Scan for the cell matching the given text and deliver its [x, y] coordinate at center. 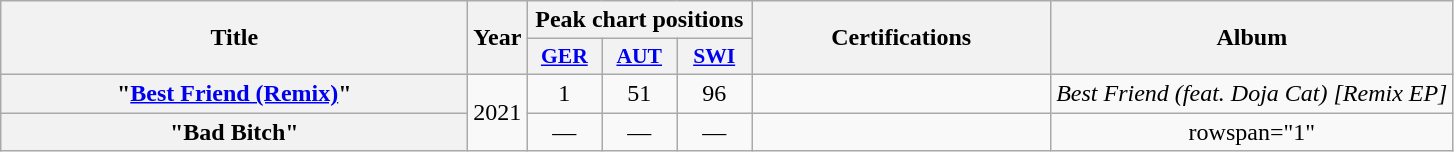
Year [498, 38]
51 [640, 93]
GER [564, 57]
"Bad Bitch" [234, 131]
SWI [714, 57]
96 [714, 93]
1 [564, 93]
Album [1252, 38]
Peak chart positions [640, 20]
Title [234, 38]
rowspan="1" [1252, 131]
AUT [640, 57]
2021 [498, 112]
Best Friend (feat. Doja Cat) [Remix EP] [1252, 93]
"Best Friend (Remix)" [234, 93]
Certifications [902, 38]
